Detect which cell encompasses the target text, then output its [x, y] center coordinate. 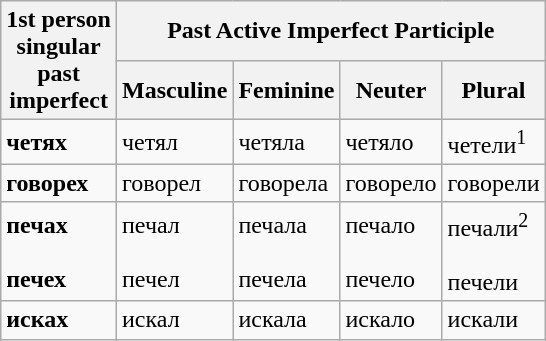
Neuter [391, 90]
четял [174, 142]
искала [286, 320]
печала печела [286, 252]
Masculine [174, 90]
говорели [494, 183]
искало [391, 320]
печали2 печели [494, 252]
печах печех [59, 252]
Feminine [286, 90]
печал печел [174, 252]
исках [59, 320]
четях [59, 142]
говорех [59, 183]
искали [494, 320]
искал [174, 320]
четели1 [494, 142]
четяло [391, 142]
говорел [174, 183]
говорело [391, 183]
печало печело [391, 252]
Past Active Imperfect Participle [330, 31]
Plural [494, 90]
1st personsingularpastimperfect [59, 60]
говорела [286, 183]
четяла [286, 142]
